Locate the cell with the specified text and output its [x, y] center coordinate. 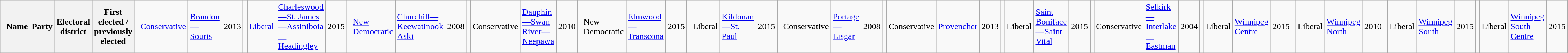
Charleswood—St. James—Assiniboia—Headingley [301, 27]
Saint Boniface—Saint Vital [1051, 27]
Name [17, 27]
Winnipeg North [1344, 27]
Churchill—Keewatinook Aski [420, 27]
Winnipeg Centre [1252, 27]
Dauphin—Swan River—Neepawa [538, 27]
2004 [1189, 27]
Electoral district [73, 27]
First elected / previously elected [113, 27]
Brandon—Souris [205, 27]
Portage—Lisgar [846, 27]
Kildonan—St. Paul [738, 27]
Winnipeg South [1435, 27]
Selkirk—Interlake—Eastman [1161, 27]
Winnipeg South Centre [1528, 27]
Elmwood—Transcona [646, 27]
Provencher [958, 27]
Party [42, 27]
